Determine the [x, y] coordinate at the center of the cell enclosing the given text.  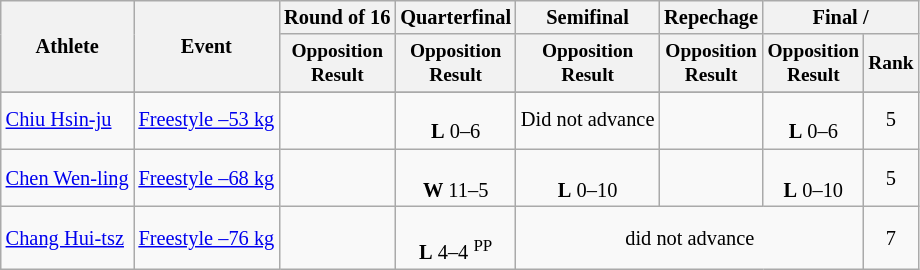
Round of 16 [337, 17]
W 11–5 [456, 178]
Event [207, 46]
Did not advance [588, 120]
Quarterfinal [456, 17]
Freestyle –53 kg [207, 120]
L 4–4 PP [456, 238]
Freestyle –68 kg [207, 178]
Semifinal [588, 17]
Final / [840, 17]
Chang Hui-tsz [68, 238]
7 [891, 238]
did not advance [690, 238]
Rank [891, 62]
Chiu Hsin-ju [68, 120]
Athlete [68, 46]
Freestyle –76 kg [207, 238]
Chen Wen-ling [68, 178]
Repechage [711, 17]
